Provide the (x, y) coordinate of the cell's center where the given text is located.  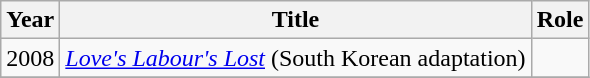
Year (30, 20)
Role (560, 20)
2008 (30, 58)
Love's Labour's Lost (South Korean adaptation) (296, 58)
Title (296, 20)
